Output the [x, y] coordinate of the center of the cell containing the given text.  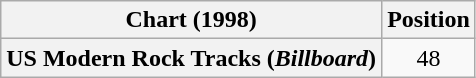
Position [429, 20]
Chart (1998) [192, 20]
48 [429, 58]
US Modern Rock Tracks (Billboard) [192, 58]
